Search for the cell housing the specified text and yield its [X, Y] center coordinate. 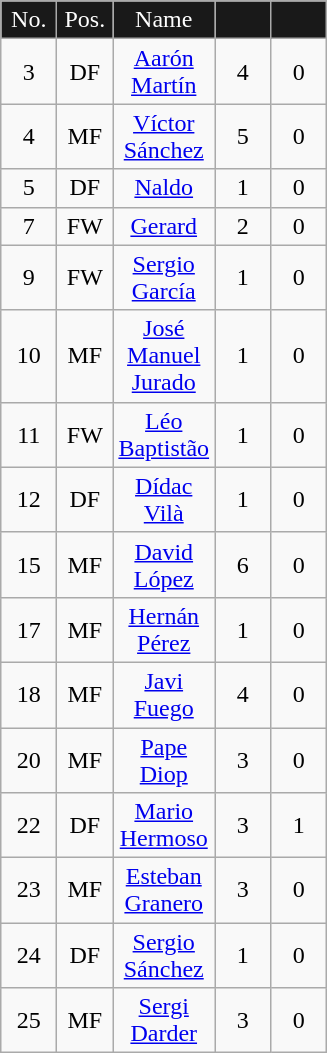
17 [29, 630]
Naldo [164, 188]
Pape Diop [164, 760]
2 [243, 226]
Léo Baptistão [164, 434]
Pos. [85, 20]
David López [164, 564]
23 [29, 890]
Aarón Martín [164, 72]
Sergi Darder [164, 1020]
Esteban Granero [164, 890]
15 [29, 564]
Sergio Sánchez [164, 956]
24 [29, 956]
6 [243, 564]
18 [29, 694]
No. [29, 20]
Javi Fuego [164, 694]
José Manuel Jurado [164, 356]
7 [29, 226]
Gerard [164, 226]
11 [29, 434]
Víctor Sánchez [164, 136]
Dídac Vilà [164, 500]
9 [29, 278]
Mario Hermoso [164, 826]
Name [164, 20]
Sergio García [164, 278]
20 [29, 760]
12 [29, 500]
10 [29, 356]
25 [29, 1020]
Hernán Pérez [164, 630]
22 [29, 826]
